Detect which cell encompasses the target text, then output its (X, Y) center coordinate. 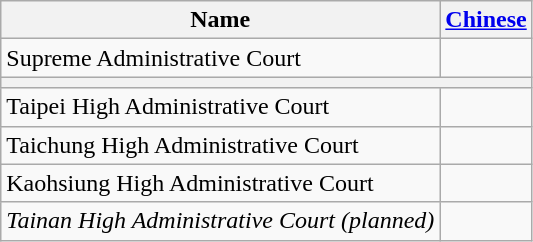
Chinese (486, 20)
Tainan High Administrative Court (planned) (220, 221)
Taichung High Administrative Court (220, 145)
Kaohsiung High Administrative Court (220, 183)
Taipei High Administrative Court (220, 107)
Supreme Administrative Court (220, 58)
Name (220, 20)
